Identify which cell holds the provided text, then report its (X, Y) central coordinate. 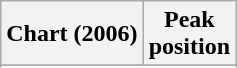
Peakposition (189, 34)
Chart (2006) (72, 34)
